Capture the cell that displays the provided text and extract its (X, Y) central coordinate. 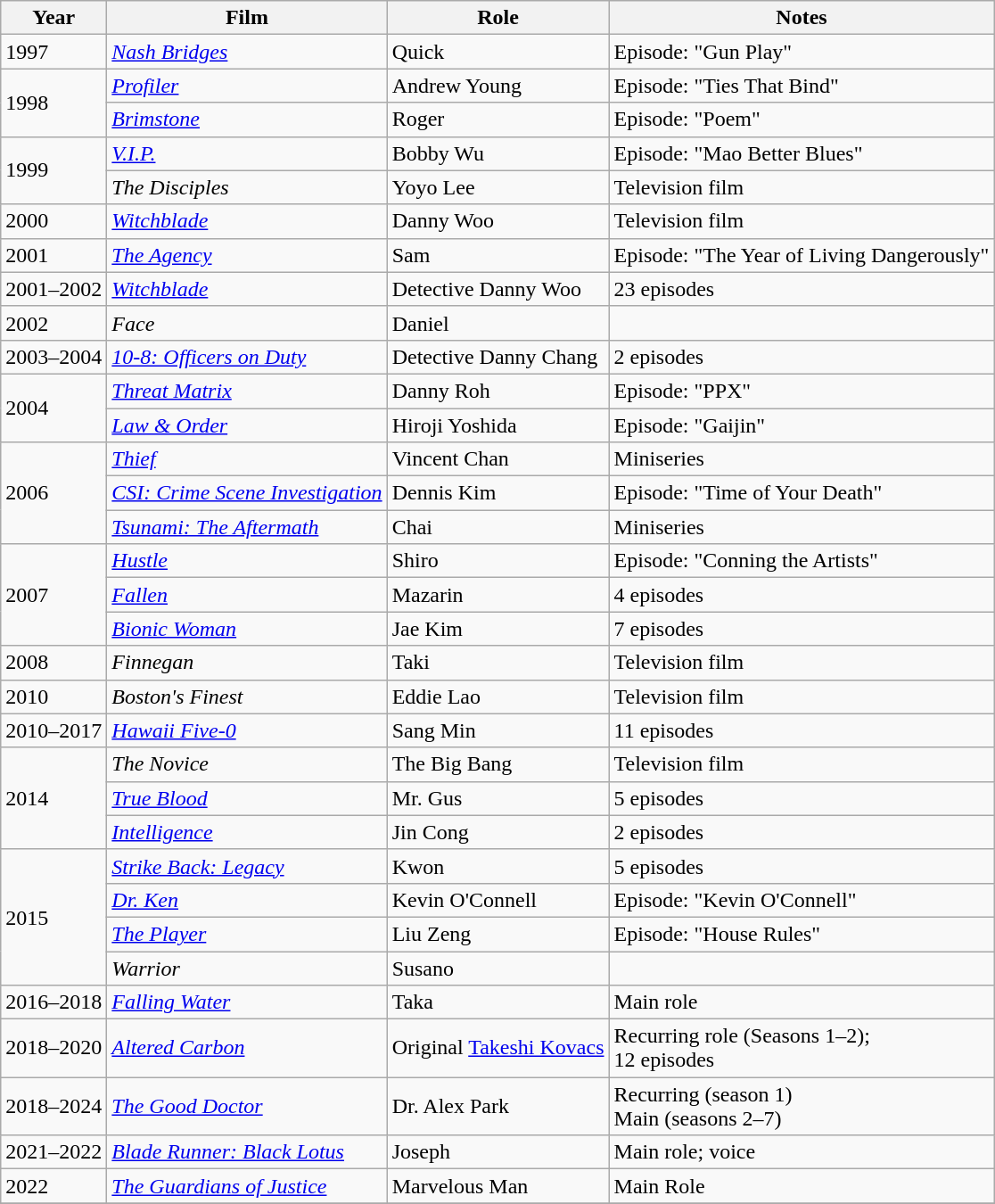
Jae Kim (497, 629)
Eddie Lao (497, 697)
The Player (247, 934)
Joseph (497, 1152)
Dr. Alex Park (497, 1106)
Andrew Young (497, 86)
Main role; voice (802, 1152)
Film (247, 18)
Face (247, 323)
Bobby Wu (497, 153)
Shiro (497, 561)
Danny Woo (497, 221)
V.I.P. (247, 153)
7 episodes (802, 629)
Taki (497, 663)
The Good Doctor (247, 1106)
Taka (497, 1002)
Brimstone (247, 120)
Intelligence (247, 832)
Episode: "Kevin O'Connell" (802, 900)
2003–2004 (53, 357)
Susano (497, 968)
The Disciples (247, 187)
Nash Bridges (247, 52)
Role (497, 18)
Altered Carbon (247, 1049)
Chai (497, 527)
Profiler (247, 86)
The Big Bang (497, 764)
Episode: "House Rules" (802, 934)
2010 (53, 697)
Episode: "Time of Your Death" (802, 493)
Roger (497, 120)
Episode: "PPX" (802, 391)
Danny Roh (497, 391)
2014 (53, 798)
True Blood (247, 798)
Daniel (497, 323)
Quick (497, 52)
Episode: "Poem" (802, 120)
4 episodes (802, 595)
Bionic Woman (247, 629)
Kevin O'Connell (497, 900)
The Novice (247, 764)
CSI: Crime Scene Investigation (247, 493)
Main Role (802, 1186)
Dennis Kim (497, 493)
Kwon (497, 866)
2008 (53, 663)
The Agency (247, 255)
Mazarin (497, 595)
Sang Min (497, 730)
Recurring (season 1)Main (seasons 2–7) (802, 1106)
2006 (53, 493)
23 episodes (802, 289)
2010–2017 (53, 730)
Main role (802, 1002)
Episode: "Gun Play" (802, 52)
Fallen (247, 595)
Dr. Ken (247, 900)
Detective Danny Woo (497, 289)
Hustle (247, 561)
Original Takeshi Kovacs (497, 1049)
Mr. Gus (497, 798)
Finnegan (247, 663)
Hawaii Five-0 (247, 730)
The Guardians of Justice (247, 1186)
Law & Order (247, 425)
Blade Runner: Black Lotus (247, 1152)
Liu Zeng (497, 934)
2015 (53, 917)
11 episodes (802, 730)
Episode: "Mao Better Blues" (802, 153)
Hiroji Yoshida (497, 425)
Strike Back: Legacy (247, 866)
Notes (802, 18)
Yoyo Lee (497, 187)
1999 (53, 170)
Recurring role (Seasons 1–2);12 episodes (802, 1049)
2018–2020 (53, 1049)
Sam (497, 255)
2007 (53, 595)
Episode: "Ties That Bind" (802, 86)
1998 (53, 103)
2022 (53, 1186)
Warrior (247, 968)
Jin Cong (497, 832)
Episode: "The Year of Living Dangerously" (802, 255)
Marvelous Man (497, 1186)
Detective Danny Chang (497, 357)
2016–2018 (53, 1002)
Vincent Chan (497, 459)
Episode: "Conning the Artists" (802, 561)
2000 (53, 221)
Falling Water (247, 1002)
Boston's Finest (247, 697)
Threat Matrix (247, 391)
Thief (247, 459)
Tsunami: The Aftermath (247, 527)
2018–2024 (53, 1106)
Episode: "Gaijin" (802, 425)
2021–2022 (53, 1152)
2002 (53, 323)
2001 (53, 255)
2004 (53, 408)
10-8: Officers on Duty (247, 357)
1997 (53, 52)
2001–2002 (53, 289)
Year (53, 18)
